From the cell containing the given text, extract its center point as (X, Y) coordinate. 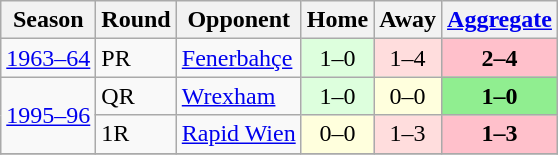
QR (136, 96)
PR (136, 58)
Aggregate (500, 20)
Away (408, 20)
1–4 (408, 58)
Round (136, 20)
Season (48, 20)
Rapid Wien (238, 134)
1963–64 (48, 58)
1995–96 (48, 115)
Home (337, 20)
Fenerbahçe (238, 58)
Wrexham (238, 96)
1R (136, 134)
2–4 (500, 58)
Opponent (238, 20)
